Scan for the cell matching the given text and deliver its (x, y) coordinate at center. 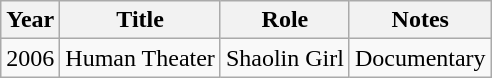
Role (284, 20)
Documentary (420, 58)
Year (30, 20)
Title (140, 20)
Human Theater (140, 58)
Shaolin Girl (284, 58)
Notes (420, 20)
2006 (30, 58)
